Output the (X, Y) coordinate of the center of the cell containing the given text.  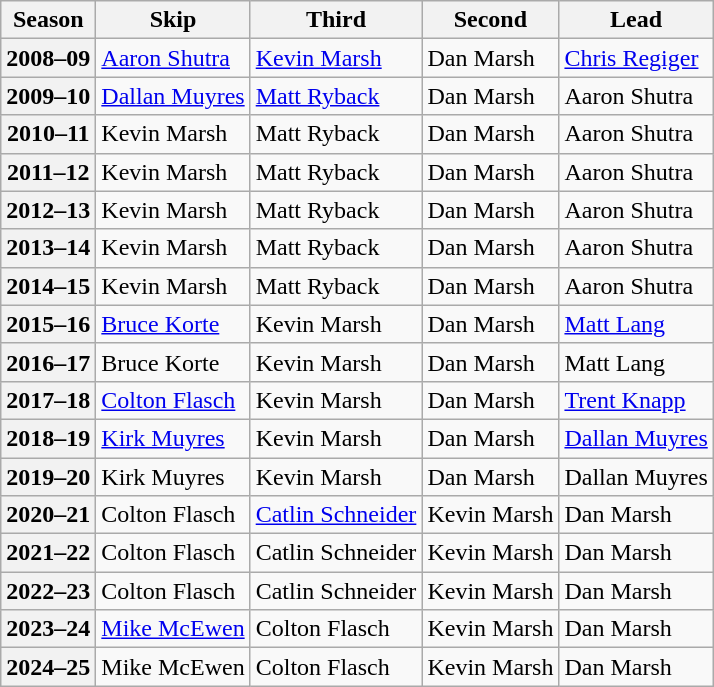
2019–20 (48, 477)
2017–18 (48, 400)
Second (490, 20)
2009–10 (48, 96)
2011–12 (48, 172)
2024–25 (48, 667)
2014–15 (48, 286)
2021–22 (48, 553)
2022–23 (48, 591)
Chris Regiger (636, 58)
Season (48, 20)
2008–09 (48, 58)
2023–24 (48, 629)
Trent Knapp (636, 400)
Third (336, 20)
2010–11 (48, 134)
2018–19 (48, 438)
2016–17 (48, 362)
Skip (173, 20)
Lead (636, 20)
2015–16 (48, 324)
2012–13 (48, 210)
2020–21 (48, 515)
2013–14 (48, 248)
